For the text-containing cell, return its midpoint in [x, y] coordinate format. 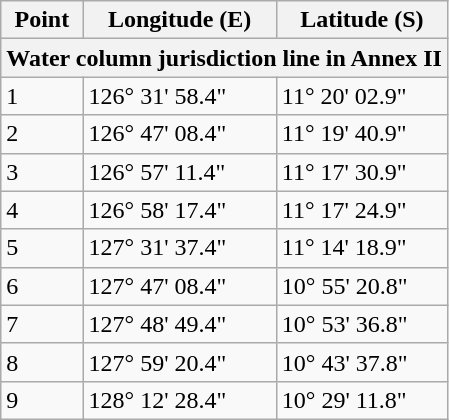
3 [42, 172]
11° 17' 24.9" [362, 210]
126° 47' 08.4" [180, 134]
9 [42, 400]
Water column jurisdiction line in Annex II [224, 58]
Latitude (S) [362, 20]
1 [42, 96]
11° 17' 30.9" [362, 172]
7 [42, 324]
10° 55' 20.8" [362, 286]
127° 48' 49.4" [180, 324]
126° 58' 17.4" [180, 210]
126° 31' 58.4" [180, 96]
11° 14' 18.9" [362, 248]
11° 19' 40.9" [362, 134]
Longitude (E) [180, 20]
2 [42, 134]
6 [42, 286]
127° 47' 08.4" [180, 286]
128° 12' 28.4" [180, 400]
127° 59' 20.4" [180, 362]
126° 57' 11.4" [180, 172]
11° 20' 02.9" [362, 96]
5 [42, 248]
Point [42, 20]
8 [42, 362]
10° 53' 36.8" [362, 324]
10° 43' 37.8" [362, 362]
127° 31' 37.4" [180, 248]
4 [42, 210]
10° 29' 11.8" [362, 400]
